For the text-containing cell, return its midpoint in (X, Y) coordinate format. 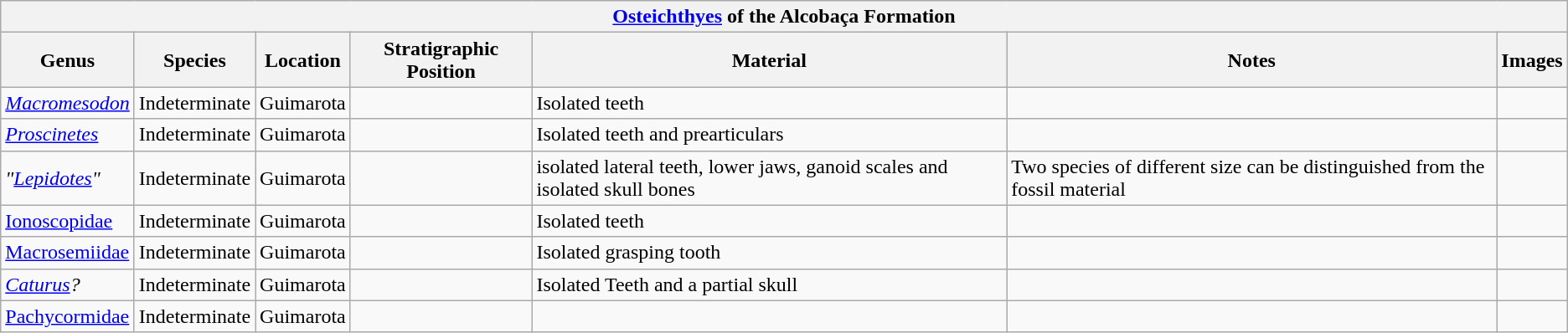
Osteichthyes of the Alcobaça Formation (784, 17)
Macromesodon (67, 103)
"Lepidotes" (67, 177)
Macrosemiidae (67, 253)
Stratigraphic Position (441, 60)
Location (303, 60)
Images (1532, 60)
Proscinetes (67, 135)
Ionoscopidae (67, 221)
Caturus? (67, 284)
Isolated grasping tooth (769, 253)
Genus (67, 60)
isolated lateral teeth, lower jaws, ganoid scales and isolated skull bones (769, 177)
Isolated Teeth and a partial skull (769, 284)
Pachycormidae (67, 316)
Notes (1251, 60)
Species (194, 60)
Isolated teeth and prearticulars (769, 135)
Material (769, 60)
Two species of different size can be distinguished from the fossil material (1251, 177)
